Capture the cell that displays the provided text and extract its (x, y) central coordinate. 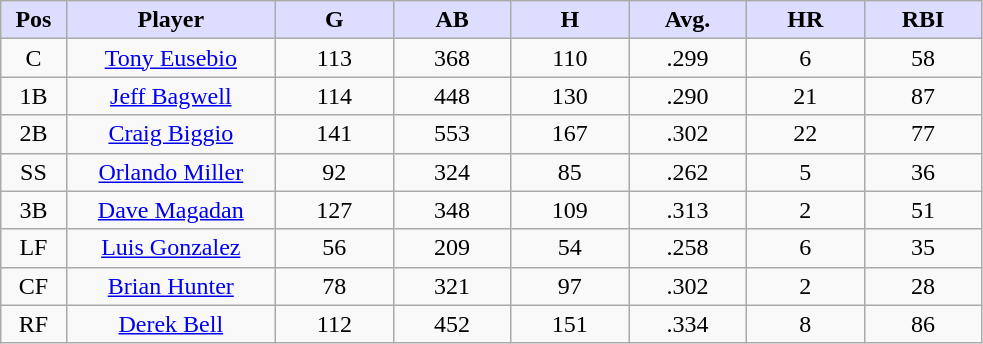
92 (334, 172)
.290 (688, 96)
.334 (688, 324)
77 (923, 134)
36 (923, 172)
1B (34, 96)
51 (923, 210)
109 (570, 210)
Dave Magadan (170, 210)
97 (570, 286)
G (334, 20)
HR (805, 20)
54 (570, 248)
Craig Biggio (170, 134)
141 (334, 134)
21 (805, 96)
22 (805, 134)
Jeff Bagwell (170, 96)
Player (170, 20)
130 (570, 96)
3B (34, 210)
167 (570, 134)
553 (452, 134)
.313 (688, 210)
321 (452, 286)
RBI (923, 20)
35 (923, 248)
AB (452, 20)
2B (34, 134)
Brian Hunter (170, 286)
C (34, 58)
209 (452, 248)
452 (452, 324)
86 (923, 324)
SS (34, 172)
127 (334, 210)
324 (452, 172)
.262 (688, 172)
114 (334, 96)
348 (452, 210)
58 (923, 58)
5 (805, 172)
56 (334, 248)
LF (34, 248)
8 (805, 324)
78 (334, 286)
Derek Bell (170, 324)
113 (334, 58)
RF (34, 324)
CF (34, 286)
85 (570, 172)
H (570, 20)
Tony Eusebio (170, 58)
87 (923, 96)
110 (570, 58)
.258 (688, 248)
.299 (688, 58)
448 (452, 96)
151 (570, 324)
112 (334, 324)
368 (452, 58)
28 (923, 286)
Avg. (688, 20)
Pos (34, 20)
Orlando Miller (170, 172)
Luis Gonzalez (170, 248)
